Search for the cell housing the specified text and yield its [X, Y] center coordinate. 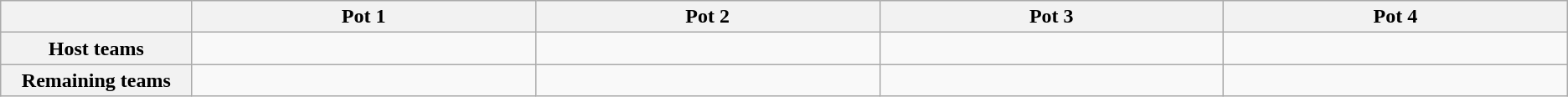
Pot 2 [707, 17]
Pot 1 [364, 17]
Pot 3 [1052, 17]
Remaining teams [96, 80]
Host teams [96, 48]
Pot 4 [1395, 17]
